Search for the cell housing the specified text and yield its (X, Y) center coordinate. 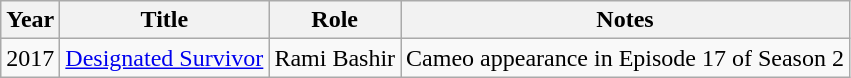
Cameo appearance in Episode 17 of Season 2 (626, 58)
Role (335, 20)
2017 (30, 58)
Designated Survivor (164, 58)
Rami Bashir (335, 58)
Year (30, 20)
Notes (626, 20)
Title (164, 20)
